Determine the [X, Y] coordinate at the center of the cell enclosing the given text.  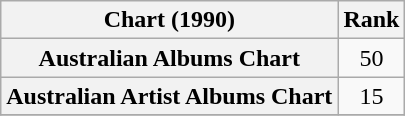
Australian Artist Albums Chart [170, 96]
Australian Albums Chart [170, 58]
50 [372, 58]
15 [372, 96]
Chart (1990) [170, 20]
Rank [372, 20]
